Return (X, Y) of the center of cell containing provided text 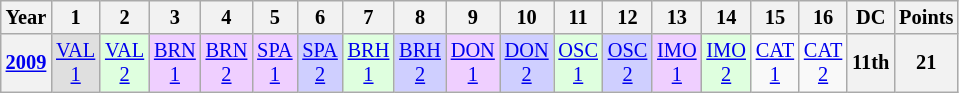
OSC2 (628, 63)
DC (870, 17)
DON2 (527, 63)
14 (726, 17)
CAT1 (775, 63)
12 (628, 17)
15 (775, 17)
VAL2 (124, 63)
BRN1 (175, 63)
BRN2 (227, 63)
9 (473, 17)
11 (578, 17)
16 (823, 17)
13 (676, 17)
11th (870, 63)
DON1 (473, 63)
7 (369, 17)
OSC1 (578, 63)
6 (320, 17)
4 (227, 17)
VAL1 (76, 63)
8 (420, 17)
5 (274, 17)
3 (175, 17)
IMO2 (726, 63)
SPA1 (274, 63)
2009 (26, 63)
BRH2 (420, 63)
2 (124, 17)
CAT2 (823, 63)
BRH1 (369, 63)
1 (76, 17)
SPA2 (320, 63)
Year (26, 17)
10 (527, 17)
Points (926, 17)
21 (926, 63)
IMO1 (676, 63)
